Return [x, y] of the center of cell containing provided text 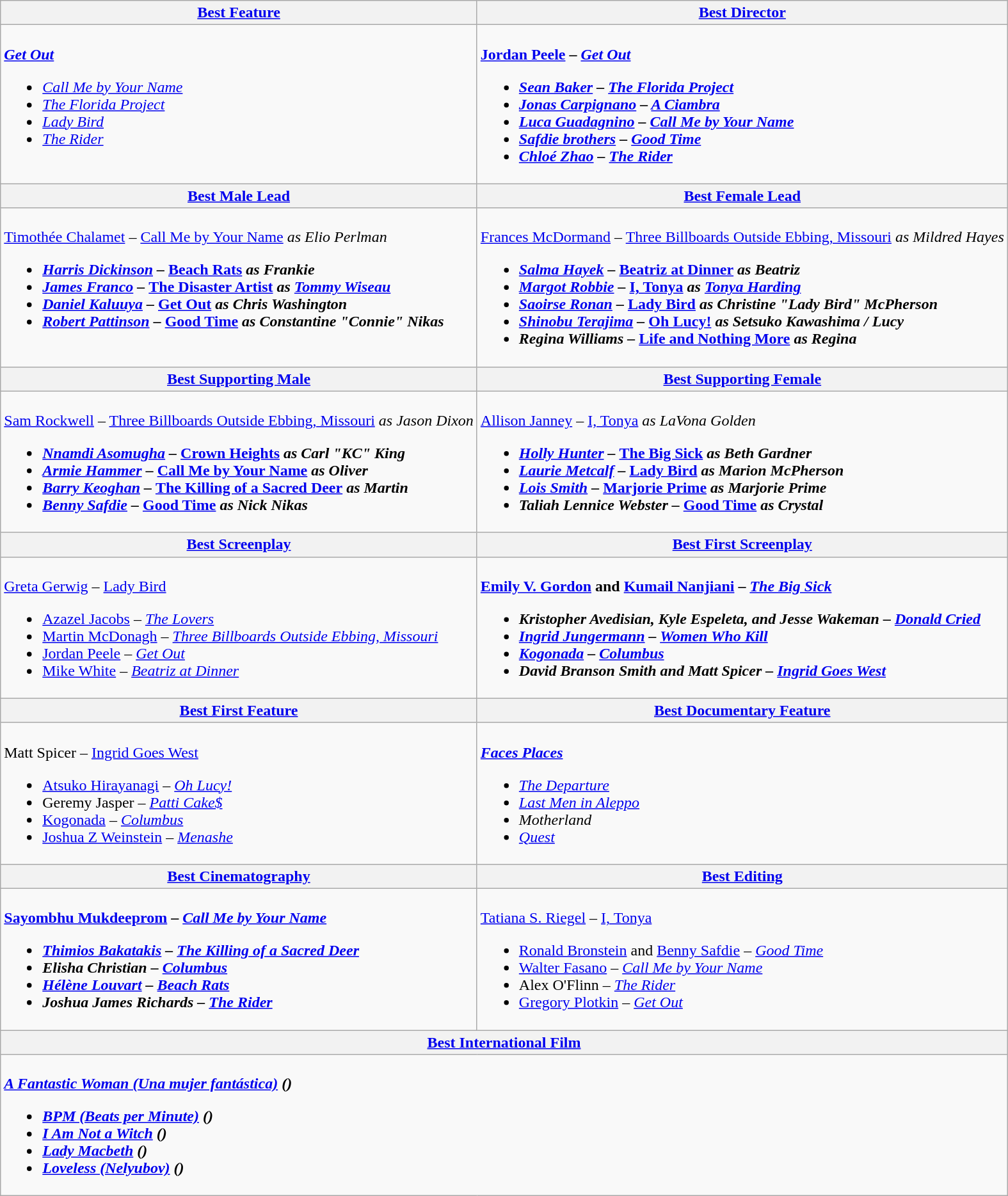
Best Editing [742, 876]
Get OutCall Me by Your NameThe Florida ProjectLady BirdThe Rider [239, 104]
Faces PlacesThe DepartureLast Men in AleppoMotherlandQuest [742, 793]
Best Director [742, 13]
Best Cinematography [239, 876]
Best First Screenplay [742, 545]
Best Male Lead [239, 196]
Best Documentary Feature [742, 710]
Best Supporting Male [239, 379]
A Fantastic Woman (Una mujer fantástica) ()BPM (Beats per Minute) ()I Am Not a Witch ()Lady Macbeth ()Loveless (Nelyubov) () [504, 1125]
Best Female Lead [742, 196]
Best Supporting Female [742, 379]
Matt Spicer – Ingrid Goes WestAtsuko Hirayanagi – Oh Lucy!Geremy Jasper – Patti Cake$Kogonada – ColumbusJoshua Z Weinstein – Menashe [239, 793]
Best Feature [239, 13]
Best Screenplay [239, 545]
Best International Film [504, 1042]
Best First Feature [239, 710]
